For the text-containing cell, return its midpoint in [x, y] coordinate format. 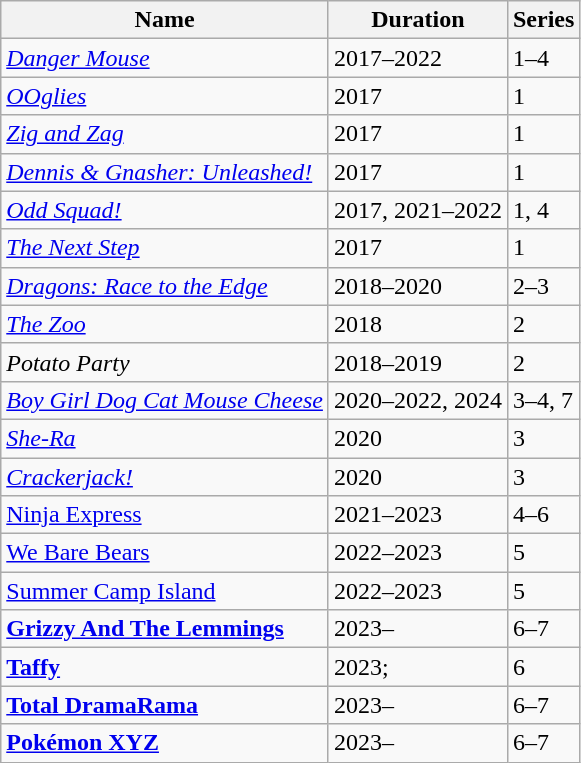
Potato Party [165, 362]
2021–2023 [418, 515]
2017–2022 [418, 58]
1–4 [543, 58]
Taffy [165, 667]
Ninja Express [165, 515]
Dragons: Race to the Edge [165, 286]
3–4, 7 [543, 400]
Duration [418, 20]
Pokémon XYZ [165, 743]
Name [165, 20]
Odd Squad! [165, 210]
2018–2019 [418, 362]
2018–2020 [418, 286]
Summer Camp Island [165, 591]
The Zoo [165, 324]
Total DramaRama [165, 705]
1, 4 [543, 210]
2023; [418, 667]
4–6 [543, 515]
Series [543, 20]
Crackerjack! [165, 477]
OOglies [165, 96]
Boy Girl Dog Cat Mouse Cheese [165, 400]
2017, 2021–2022 [418, 210]
The Next Step [165, 248]
Grizzy And The Lemmings [165, 629]
Danger Mouse [165, 58]
2018 [418, 324]
2020–2022, 2024 [418, 400]
2–3 [543, 286]
Zig and Zag [165, 134]
We Bare Bears [165, 553]
6 [543, 667]
Dennis & Gnasher: Unleashed! [165, 172]
She-Ra [165, 438]
